Detect which cell encompasses the target text, then output its [X, Y] center coordinate. 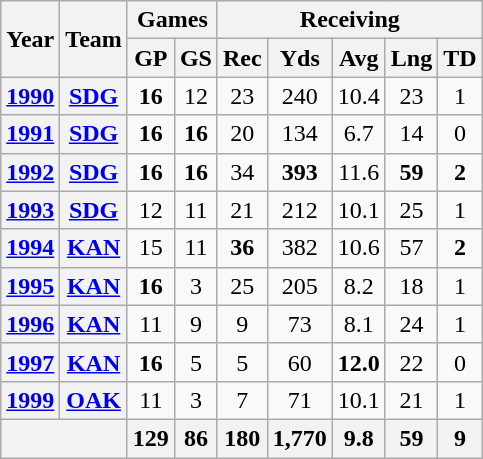
1999 [30, 400]
11.6 [358, 172]
OAK [94, 400]
Year [30, 39]
10.4 [358, 96]
20 [242, 134]
6.7 [358, 134]
15 [150, 248]
Games [172, 20]
9.8 [358, 438]
8.1 [358, 324]
393 [300, 172]
Yds [300, 58]
Team [94, 39]
1991 [30, 134]
1990 [30, 96]
Rec [242, 58]
1994 [30, 248]
134 [300, 134]
10.6 [358, 248]
Lng [411, 58]
57 [411, 248]
GS [196, 58]
1,770 [300, 438]
1995 [30, 286]
7 [242, 400]
73 [300, 324]
71 [300, 400]
8.2 [358, 286]
86 [196, 438]
18 [411, 286]
180 [242, 438]
34 [242, 172]
382 [300, 248]
TD [460, 58]
1997 [30, 362]
205 [300, 286]
12.0 [358, 362]
14 [411, 134]
Receiving [350, 20]
240 [300, 96]
1993 [30, 210]
GP [150, 58]
1996 [30, 324]
Avg [358, 58]
212 [300, 210]
129 [150, 438]
1992 [30, 172]
24 [411, 324]
36 [242, 248]
22 [411, 362]
60 [300, 362]
